Identify which cell holds the provided text, then report its (X, Y) central coordinate. 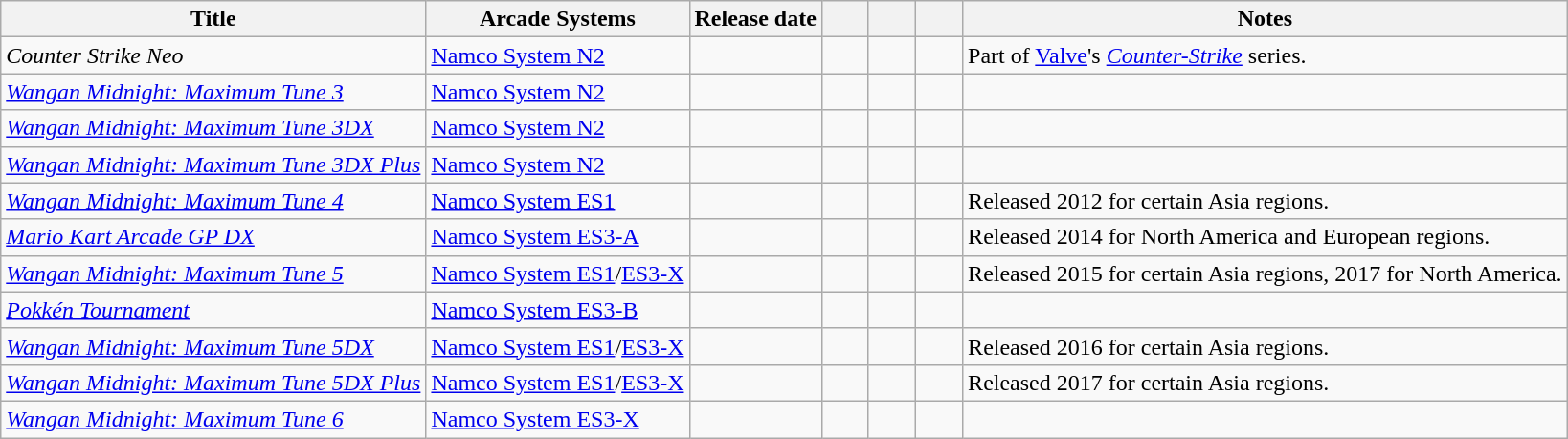
Released 2015 for certain Asia regions, 2017 for North America. (1266, 274)
Wangan Midnight: Maximum Tune 5 (213, 274)
Wangan Midnight: Maximum Tune 3DX (213, 128)
Wangan Midnight: Maximum Tune 3 (213, 92)
Released 2017 for certain Asia regions. (1266, 383)
Namco System ES3-B (557, 310)
Released 2016 for certain Asia regions. (1266, 346)
Namco System ES3-X (557, 419)
Wangan Midnight: Maximum Tune 5DX Plus (213, 383)
Released 2012 for certain Asia regions. (1266, 201)
Release date (755, 19)
Wangan Midnight: Maximum Tune 3DX Plus (213, 165)
Namco System ES1 (557, 201)
Wangan Midnight: Maximum Tune 4 (213, 201)
Mario Kart Arcade GP DX (213, 237)
Counter Strike Neo (213, 55)
Part of Valve's Counter-Strike series. (1266, 55)
Title (213, 19)
Notes (1266, 19)
Released 2014 for North America and European regions. (1266, 237)
Arcade Systems (557, 19)
Pokkén Tournament (213, 310)
Wangan Midnight: Maximum Tune 6 (213, 419)
Namco System ES3-A (557, 237)
Wangan Midnight: Maximum Tune 5DX (213, 346)
